Identify which cell holds the provided text, then report its [x, y] central coordinate. 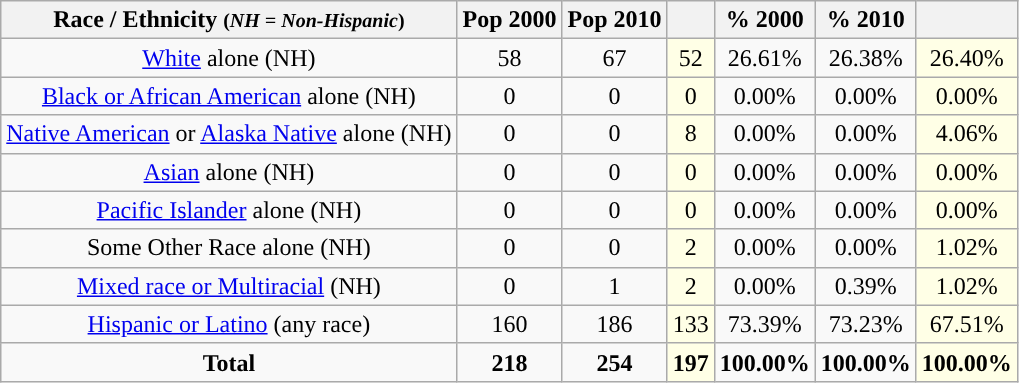
26.61% [764, 58]
Mixed race or Multiracial (NH) [229, 286]
73.39% [764, 324]
Asian alone (NH) [229, 172]
8 [690, 134]
26.38% [866, 58]
Hispanic or Latino (any race) [229, 324]
160 [510, 324]
Pop 2000 [510, 20]
254 [614, 362]
58 [510, 58]
Black or African American alone (NH) [229, 96]
133 [690, 324]
26.40% [966, 58]
52 [690, 58]
1 [614, 286]
% 2010 [866, 20]
Race / Ethnicity (NH = Non-Hispanic) [229, 20]
White alone (NH) [229, 58]
67 [614, 58]
Some Other Race alone (NH) [229, 248]
73.23% [866, 324]
% 2000 [764, 20]
67.51% [966, 324]
Native American or Alaska Native alone (NH) [229, 134]
197 [690, 362]
Pacific Islander alone (NH) [229, 210]
218 [510, 362]
Total [229, 362]
186 [614, 324]
4.06% [966, 134]
0.39% [866, 286]
Pop 2010 [614, 20]
